Capture the cell that displays the provided text and extract its (x, y) central coordinate. 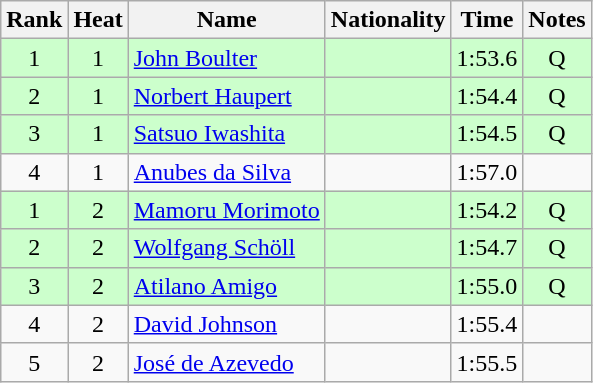
José de Azevedo (226, 362)
Rank (34, 20)
Mamoru Morimoto (226, 210)
John Boulter (226, 58)
Wolfgang Schöll (226, 248)
Norbert Haupert (226, 96)
Notes (557, 20)
1:54.2 (487, 210)
Nationality (388, 20)
1:55.4 (487, 324)
1:55.0 (487, 286)
Satsuo Iwashita (226, 134)
Atilano Amigo (226, 286)
5 (34, 362)
1:57.0 (487, 172)
1:54.5 (487, 134)
Name (226, 20)
1:54.7 (487, 248)
Anubes da Silva (226, 172)
1:53.6 (487, 58)
1:54.4 (487, 96)
1:55.5 (487, 362)
Time (487, 20)
Heat (98, 20)
David Johnson (226, 324)
